Identify which cell holds the provided text, then report its [X, Y] central coordinate. 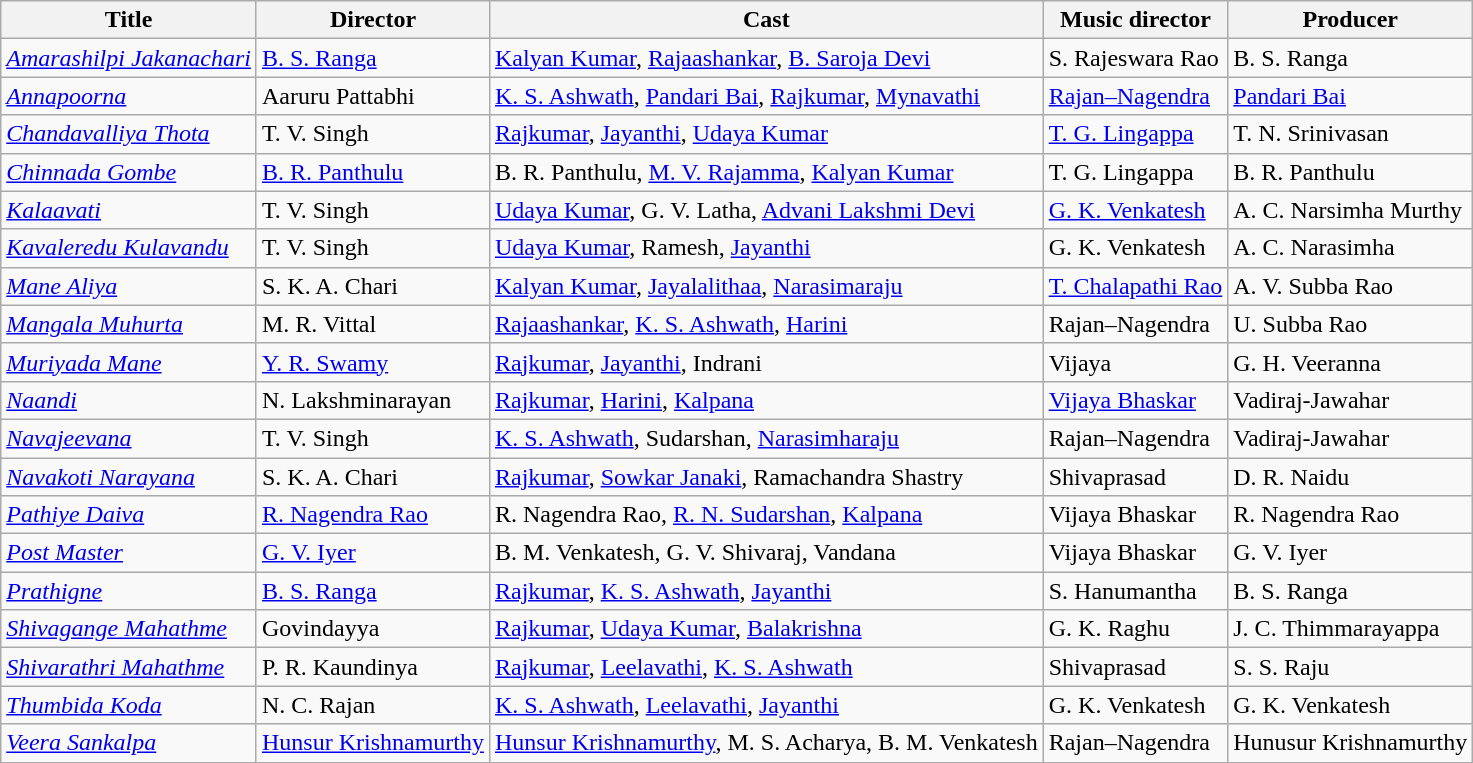
Udaya Kumar, G. V. Latha, Advani Lakshmi Devi [766, 210]
A. V. Subba Rao [1350, 286]
M. R. Vittal [372, 324]
Rajkumar, Sowkar Janaki, Ramachandra Shastry [766, 477]
Rajkumar, Jayanthi, Indrani [766, 362]
G. K. Raghu [1136, 629]
Rajkumar, Leelavathi, K. S. Ashwath [766, 667]
Muriyada Mane [129, 362]
Prathigne [129, 591]
Hunusur Krishnamurthy [1350, 743]
Pandari Bai [1350, 96]
Aaruru Pattabhi [372, 96]
N. C. Rajan [372, 705]
Y. R. Swamy [372, 362]
Udaya Kumar, Ramesh, Jayanthi [766, 248]
Chandavalliya Thota [129, 134]
Shivarathri Mahathme [129, 667]
D. R. Naidu [1350, 477]
A. C. Narasimha [1350, 248]
Thumbida Koda [129, 705]
Amarashilpi Jakanachari [129, 58]
R. Nagendra Rao, R. N. Sudarshan, Kalpana [766, 515]
B. M. Venkatesh, G. V. Shivaraj, Vandana [766, 553]
Navajeevana [129, 438]
Rajkumar, Harini, Kalpana [766, 400]
S. Hanumantha [1136, 591]
T. N. Srinivasan [1350, 134]
K. S. Ashwath, Sudarshan, Narasimharaju [766, 438]
Vijaya [1136, 362]
P. R. Kaundinya [372, 667]
Shivagange Mahathme [129, 629]
Kalyan Kumar, Jayalalithaa, Narasimaraju [766, 286]
Kavaleredu Kulavandu [129, 248]
S. Rajeswara Rao [1136, 58]
Title [129, 20]
T. Chalapathi Rao [1136, 286]
Kalyan Kumar, Rajaashankar, B. Saroja Devi [766, 58]
Rajaashankar, K. S. Ashwath, Harini [766, 324]
S. S. Raju [1350, 667]
Govindayya [372, 629]
Producer [1350, 20]
Annapoorna [129, 96]
Chinnada Gombe [129, 172]
Mangala Muhurta [129, 324]
K. S. Ashwath, Pandari Bai, Rajkumar, Mynavathi [766, 96]
B. R. Panthulu, M. V. Rajamma, Kalyan Kumar [766, 172]
Kalaavati [129, 210]
Rajkumar, K. S. Ashwath, Jayanthi [766, 591]
Rajkumar, Jayanthi, Udaya Kumar [766, 134]
G. H. Veeranna [1350, 362]
Rajkumar, Udaya Kumar, Balakrishna [766, 629]
Cast [766, 20]
U. Subba Rao [1350, 324]
N. Lakshminarayan [372, 400]
Hunsur Krishnamurthy [372, 743]
Navakoti Narayana [129, 477]
Pathiye Daiva [129, 515]
Veera Sankalpa [129, 743]
Music director [1136, 20]
Hunsur Krishnamurthy, M. S. Acharya, B. M. Venkatesh [766, 743]
Director [372, 20]
K. S. Ashwath, Leelavathi, Jayanthi [766, 705]
A. C. Narsimha Murthy [1350, 210]
Naandi [129, 400]
Post Master [129, 553]
Mane Aliya [129, 286]
J. C. Thimmarayappa [1350, 629]
